Locate the cell with the specified text and output its (X, Y) center coordinate. 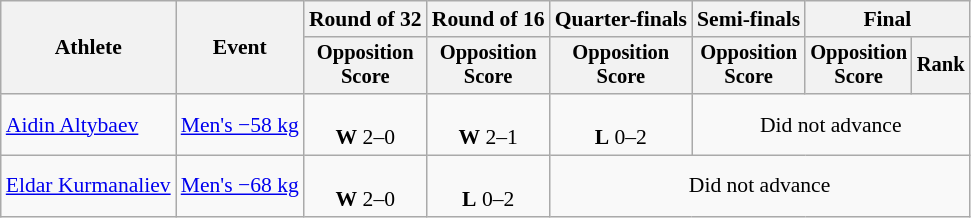
Final (887, 19)
Men's −68 kg (240, 186)
Aidin Altybaev (88, 124)
Athlete (88, 48)
Quarter-finals (621, 19)
Men's −58 kg (240, 124)
Event (240, 48)
Semi-finals (748, 19)
Eldar Kurmanaliev (88, 186)
Rank (941, 66)
Round of 16 (488, 19)
W 2–1 (488, 124)
Round of 32 (366, 19)
